For the text-containing cell, return its midpoint in (x, y) coordinate format. 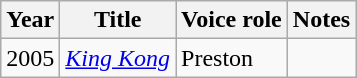
Title (118, 20)
2005 (30, 58)
Notes (321, 20)
Year (30, 20)
Preston (232, 58)
King Kong (118, 58)
Voice role (232, 20)
